Scan for the cell matching the given text and deliver its (X, Y) coordinate at center. 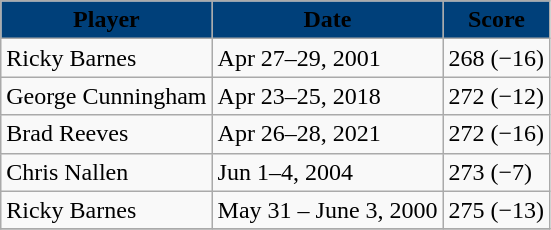
Chris Nallen (106, 172)
Apr 26–28, 2021 (328, 134)
George Cunningham (106, 96)
Score (496, 20)
Jun 1–4, 2004 (328, 172)
272 (−16) (496, 134)
Date (328, 20)
268 (−16) (496, 58)
272 (−12) (496, 96)
Apr 27–29, 2001 (328, 58)
Apr 23–25, 2018 (328, 96)
273 (−7) (496, 172)
Brad Reeves (106, 134)
May 31 – June 3, 2000 (328, 210)
275 (−13) (496, 210)
Player (106, 20)
